Locate the cell with the specified text and output its [x, y] center coordinate. 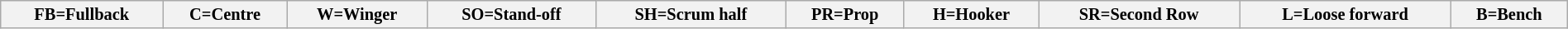
SR=Second Row [1140, 14]
SH=Scrum half [691, 14]
FB=Fullback [82, 14]
C=Centre [225, 14]
SO=Stand-off [511, 14]
H=Hooker [971, 14]
W=Winger [357, 14]
PR=Prop [845, 14]
L=Loose forward [1346, 14]
B=Bench [1508, 14]
